Provide the [x, y] coordinate of the cell's center where the given text is located.  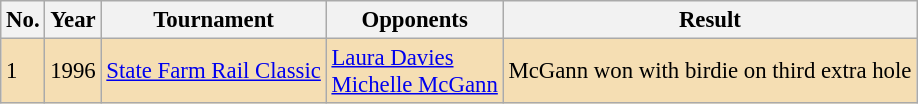
1 [23, 72]
McGann won with birdie on third extra hole [710, 72]
Year [73, 20]
Opponents [414, 20]
Result [710, 20]
State Farm Rail Classic [214, 72]
1996 [73, 72]
Tournament [214, 20]
Laura Davies Michelle McGann [414, 72]
No. [23, 20]
